Return (x, y) of the center of cell containing provided text 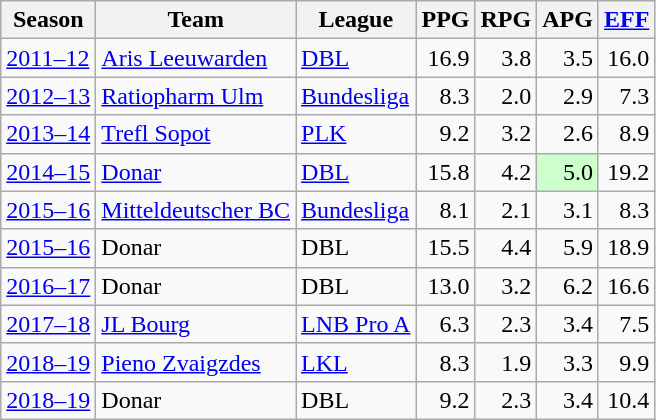
5.0 (568, 172)
3.1 (568, 210)
Team (196, 20)
8.9 (626, 134)
2013–14 (48, 134)
13.0 (446, 286)
League (356, 20)
APG (568, 20)
10.4 (626, 400)
16.9 (446, 58)
Season (48, 20)
18.9 (626, 248)
2016–17 (48, 286)
Pieno Zvaigzdes (196, 362)
2012–13 (48, 96)
3.5 (568, 58)
3.3 (568, 362)
LKL (356, 362)
16.6 (626, 286)
2.0 (506, 96)
7.3 (626, 96)
LNB Pro A (356, 324)
5.9 (568, 248)
7.5 (626, 324)
Trefl Sopot (196, 134)
15.5 (446, 248)
2.6 (568, 134)
3.8 (506, 58)
2014–15 (48, 172)
Ratiopharm Ulm (196, 96)
EFF (626, 20)
2011–12 (48, 58)
RPG (506, 20)
2017–18 (48, 324)
16.0 (626, 58)
JL Bourg (196, 324)
1.9 (506, 362)
8.1 (446, 210)
19.2 (626, 172)
2.9 (568, 96)
2.1 (506, 210)
6.3 (446, 324)
Aris Leeuwarden (196, 58)
PPG (446, 20)
4.2 (506, 172)
PLK (356, 134)
6.2 (568, 286)
Mitteldeutscher BC (196, 210)
15.8 (446, 172)
4.4 (506, 248)
9.9 (626, 362)
